Find where the given text appears and provide that cell's center as (x, y) coordinate. 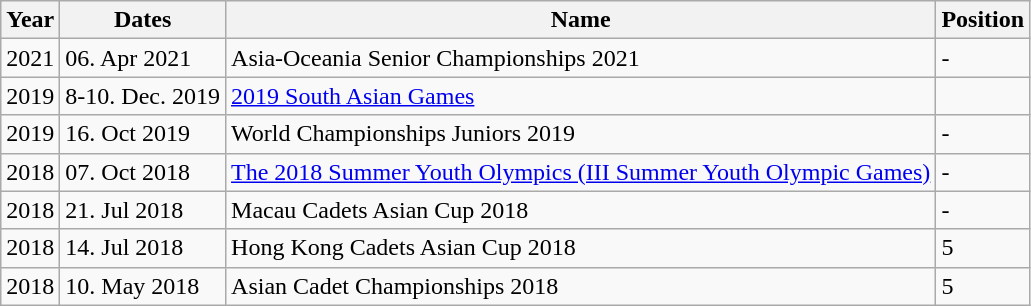
06. Apr 2021 (143, 58)
16. Oct 2019 (143, 134)
07. Oct 2018 (143, 172)
Dates (143, 20)
The 2018 Summer Youth Olympics (III Summer Youth Olympic Games) (581, 172)
14. Jul 2018 (143, 248)
Year (30, 20)
2021 (30, 58)
8-10. Dec. 2019 (143, 96)
Macau Cadets Asian Cup 2018 (581, 210)
2019 South Asian Games (581, 96)
Name (581, 20)
Asia-Oceania Senior Championships 2021 (581, 58)
Position (983, 20)
Hong Kong Cadets Asian Cup 2018 (581, 248)
World Championships Juniors 2019 (581, 134)
10. May 2018 (143, 286)
Asian Cadet Championships 2018 (581, 286)
21. Jul 2018 (143, 210)
